Scan for the cell matching the given text and deliver its [X, Y] coordinate at center. 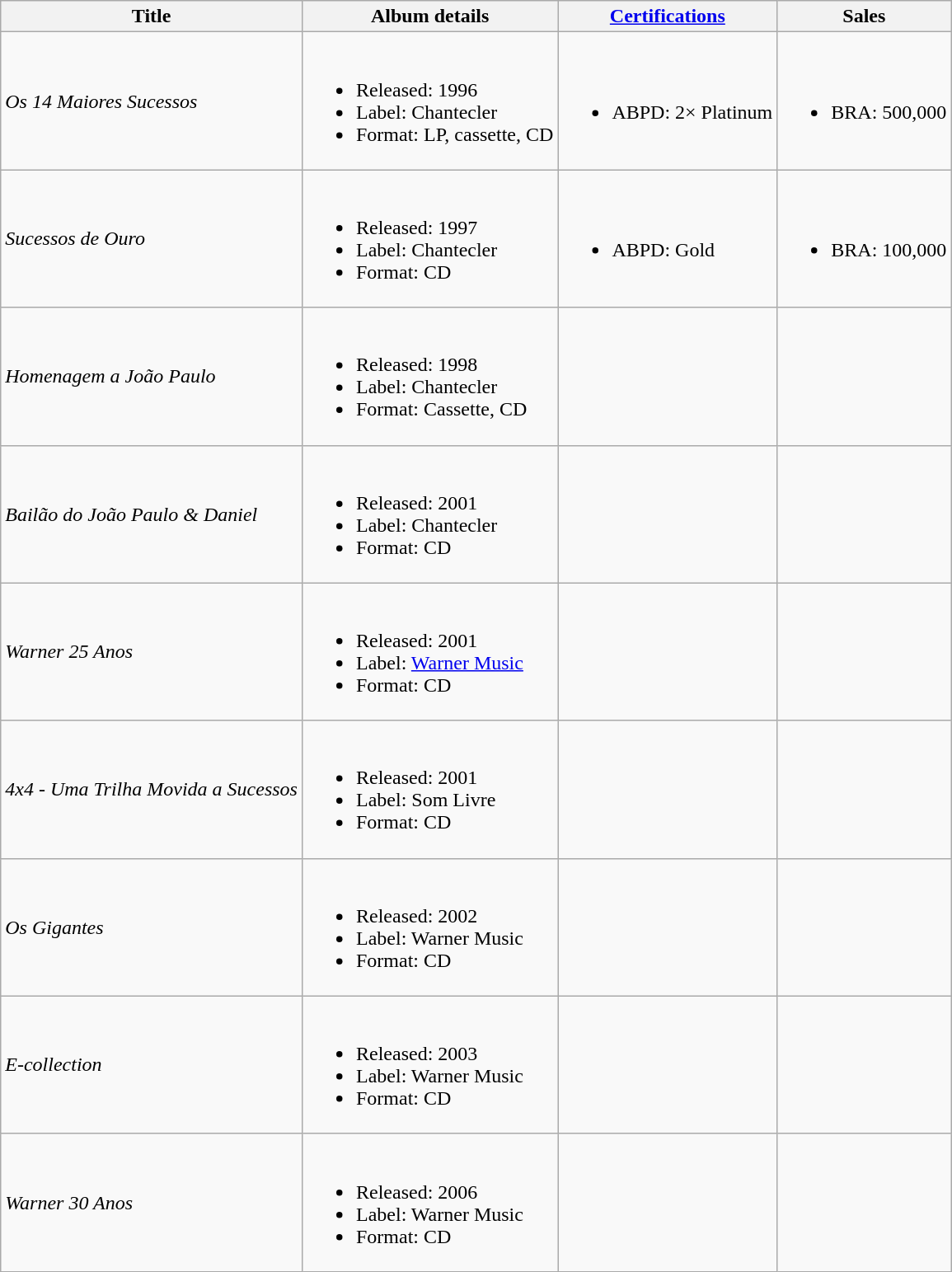
Title [152, 16]
BRA: 500,000 [864, 101]
ABPD: 2× Platinum [668, 101]
Album details [429, 16]
Released: 2002Label: Warner MusicFormat: CD [429, 927]
BRA: 100,000 [864, 239]
Os Gigantes [152, 927]
Homenagem a João Paulo [152, 376]
Warner 30 Anos [152, 1202]
Released: 2006Label: Warner MusicFormat: CD [429, 1202]
Warner 25 Anos [152, 651]
Released: 1998Label: ChanteclerFormat: Cassette, CD [429, 376]
Released: 1997Label: ChanteclerFormat: CD [429, 239]
Released: 2001Label: ChanteclerFormat: CD [429, 514]
E-collection [152, 1065]
Released: 2001Label: Warner MusicFormat: CD [429, 651]
Released: 2003Label: Warner MusicFormat: CD [429, 1065]
Os 14 Maiores Sucessos [152, 101]
Released: 1996Label: ChanteclerFormat: LP, cassette, CD [429, 101]
Bailão do João Paulo & Daniel [152, 514]
Certifications [668, 16]
Sales [864, 16]
4x4 - Uma Trilha Movida a Sucessos [152, 790]
Released: 2001Label: Som LivreFormat: CD [429, 790]
ABPD: Gold [668, 239]
Sucessos de Ouro [152, 239]
